Identify which cell holds the provided text, then report its (X, Y) central coordinate. 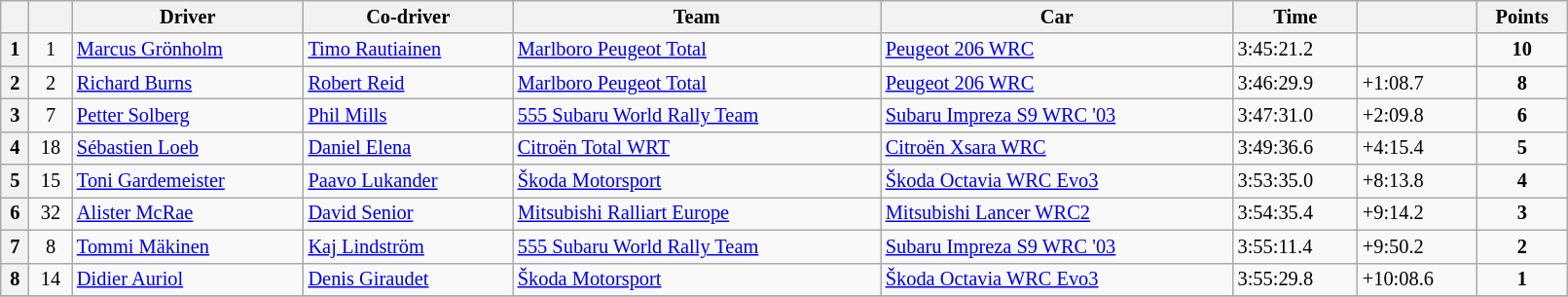
+1:08.7 (1417, 83)
18 (51, 148)
Robert Reid (409, 83)
Marcus Grönholm (188, 50)
3:47:31.0 (1295, 115)
Mitsubishi Lancer WRC2 (1057, 213)
+8:13.8 (1417, 181)
Driver (188, 17)
3:55:11.4 (1295, 246)
Didier Auriol (188, 279)
32 (51, 213)
3:54:35.4 (1295, 213)
+2:09.8 (1417, 115)
+10:08.6 (1417, 279)
Co-driver (409, 17)
Sébastien Loeb (188, 148)
Citroën Total WRT (697, 148)
3:45:21.2 (1295, 50)
Paavo Lukander (409, 181)
Alister McRae (188, 213)
Daniel Elena (409, 148)
10 (1522, 50)
Time (1295, 17)
3:49:36.6 (1295, 148)
Kaj Lindström (409, 246)
Richard Burns (188, 83)
3:55:29.8 (1295, 279)
Petter Solberg (188, 115)
+4:15.4 (1417, 148)
14 (51, 279)
+9:50.2 (1417, 246)
3:46:29.9 (1295, 83)
15 (51, 181)
3:53:35.0 (1295, 181)
David Senior (409, 213)
Timo Rautiainen (409, 50)
Denis Giraudet (409, 279)
Mitsubishi Ralliart Europe (697, 213)
Toni Gardemeister (188, 181)
+9:14.2 (1417, 213)
Team (697, 17)
Phil Mills (409, 115)
Tommi Mäkinen (188, 246)
Citroën Xsara WRC (1057, 148)
Points (1522, 17)
Car (1057, 17)
